Return (x, y) of the center of cell containing provided text 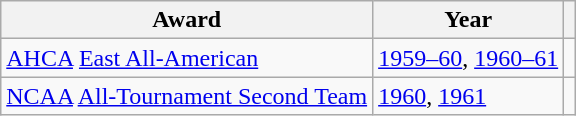
NCAA All-Tournament Second Team (187, 96)
1959–60, 1960–61 (468, 58)
AHCA East All-American (187, 58)
Year (468, 20)
Award (187, 20)
1960, 1961 (468, 96)
